Pinpoint the cell where the given text exists, returning its (X, Y) midpoint coordinate. 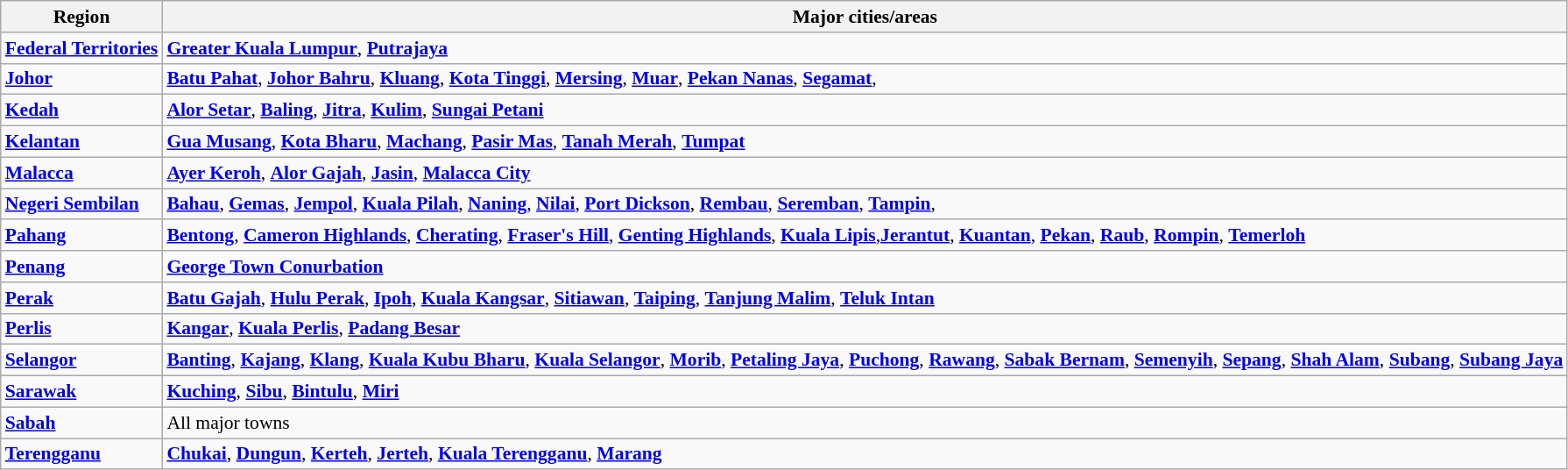
Ayer Keroh, Alor Gajah, Jasin, Malacca City (865, 173)
Batu Pahat, Johor Bahru, Kluang, Kota Tinggi, Mersing, Muar, Pekan Nanas, Segamat, (865, 79)
Greater Kuala Lumpur, Putrajaya (865, 48)
Bentong, Cameron Highlands, Cherating, Fraser's Hill, Genting Highlands, Kuala Lipis,Jerantut, Kuantan, Pekan, Raub, Rompin, Temerloh (865, 236)
Region (82, 17)
Sabah (82, 423)
Alor Setar, Baling, Jitra, Kulim, Sungai Petani (865, 110)
Terengganu (82, 454)
Negeri Sembilan (82, 204)
Bahau, Gemas, Jempol, Kuala Pilah, Naning, Nilai, Port Dickson, Rembau, Seremban, Tampin, (865, 204)
Penang (82, 267)
Gua Musang, Kota Bharu, Machang, Pasir Mas, Tanah Merah, Tumpat (865, 142)
Johor (82, 79)
Batu Gajah, Hulu Perak, Ipoh, Kuala Kangsar, Sitiawan, Taiping, Tanjung Malim, Teluk Intan (865, 298)
Pahang (82, 236)
Kelantan (82, 142)
Perak (82, 298)
Federal Territories (82, 48)
Kuching, Sibu, Bintulu, Miri (865, 392)
Kedah (82, 110)
Malacca (82, 173)
Major cities/areas (865, 17)
All major towns (865, 423)
Kangar, Kuala Perlis, Padang Besar (865, 329)
Selangor (82, 360)
Chukai, Dungun, Kerteh, Jerteh, Kuala Terengganu, Marang (865, 454)
Sarawak (82, 392)
Perlis (82, 329)
George Town Conurbation (865, 267)
